Return (x, y) of the center of cell containing provided text 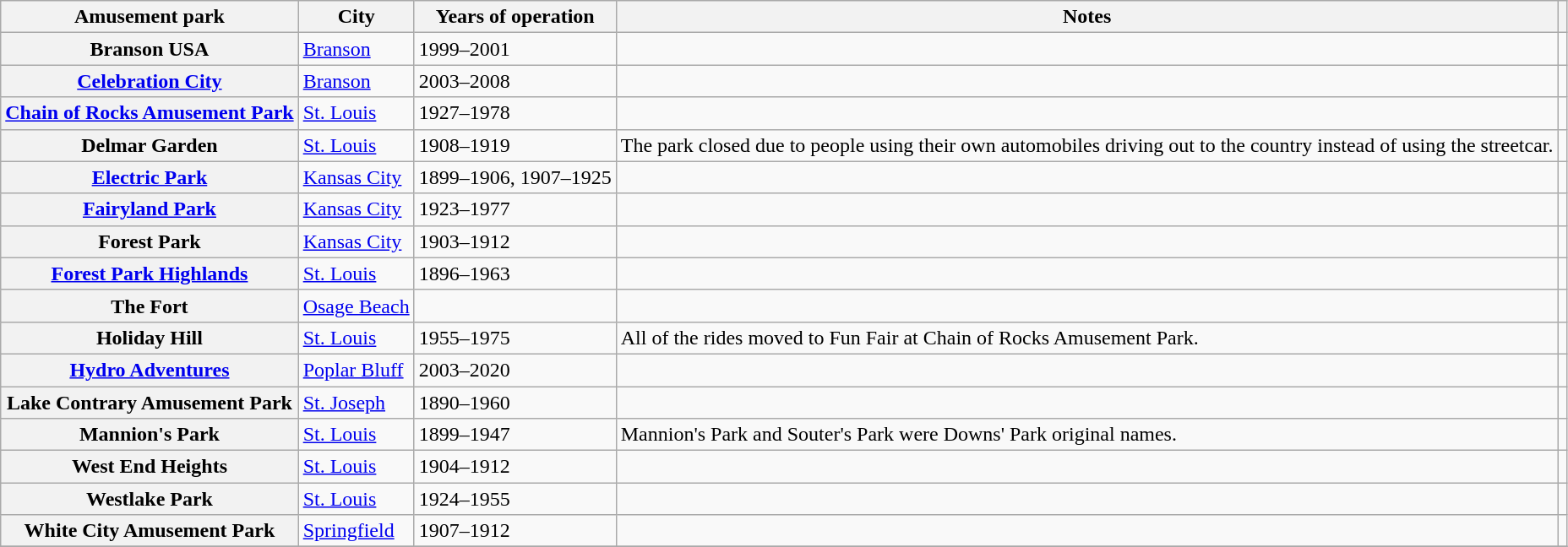
1890–1960 (515, 403)
1899–1906, 1907–1925 (515, 177)
Celebration City (150, 81)
Lake Contrary Amusement Park (150, 403)
Chain of Rocks Amusement Park (150, 113)
1999–2001 (515, 49)
1955–1975 (515, 338)
1927–1978 (515, 113)
White City Amusement Park (150, 531)
The park closed due to people using their own automobiles driving out to the country instead of using the streetcar. (1086, 145)
Branson USA (150, 49)
1896–1963 (515, 273)
2003–2020 (515, 370)
Poplar Bluff (357, 370)
Electric Park (150, 177)
Holiday Hill (150, 338)
Mannion's Park (150, 435)
1907–1912 (515, 531)
1899–1947 (515, 435)
Osage Beach (357, 306)
Hydro Adventures (150, 370)
Forest Park (150, 241)
1908–1919 (515, 145)
2003–2008 (515, 81)
Amusement park (150, 17)
The Fort (150, 306)
St. Joseph (357, 403)
City (357, 17)
Delmar Garden (150, 145)
Notes (1086, 17)
Springfield (357, 531)
1924–1955 (515, 499)
Fairyland Park (150, 209)
All of the rides moved to Fun Fair at Chain of Rocks Amusement Park. (1086, 338)
Years of operation (515, 17)
Westlake Park (150, 499)
1904–1912 (515, 467)
1923–1977 (515, 209)
Forest Park Highlands (150, 273)
West End Heights (150, 467)
1903–1912 (515, 241)
Mannion's Park and Souter's Park were Downs' Park original names. (1086, 435)
